Provide the (x, y) coordinate of the cell's center where the given text is located.  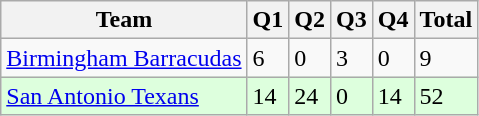
6 (268, 58)
Q1 (268, 20)
Q4 (393, 20)
Q3 (352, 20)
52 (446, 96)
San Antonio Texans (124, 96)
9 (446, 58)
Q2 (310, 20)
Total (446, 20)
Team (124, 20)
Birmingham Barracudas (124, 58)
24 (310, 96)
3 (352, 58)
